From the cell containing the given text, extract its center point as (X, Y) coordinate. 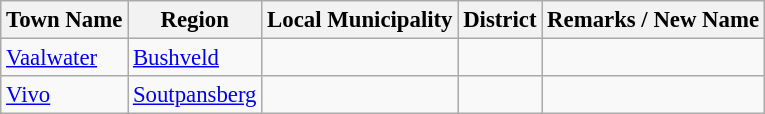
Remarks / New Name (654, 20)
Vivo (64, 95)
Town Name (64, 20)
Bushveld (195, 58)
District (500, 20)
Vaalwater (64, 58)
Local Municipality (360, 20)
Soutpansberg (195, 95)
Region (195, 20)
